For the text-containing cell, return its midpoint in (x, y) coordinate format. 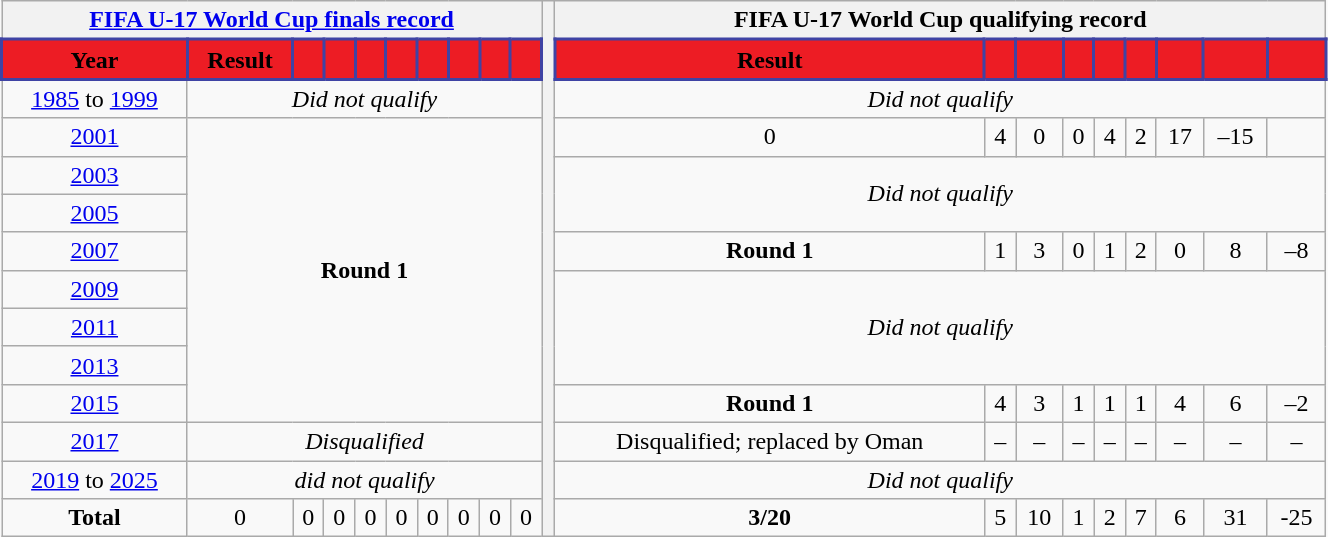
2011 (95, 327)
FIFA U-17 World Cup qualifying record (940, 20)
7 (1140, 518)
2009 (95, 289)
2019 to 2025 (95, 479)
–8 (1296, 251)
Disqualified (364, 441)
2005 (95, 213)
–15 (1236, 137)
2003 (95, 175)
10 (1040, 518)
3/20 (770, 518)
Total (95, 518)
2001 (95, 137)
1985 to 1999 (95, 98)
Disqualified; replaced by Oman (770, 441)
FIFA U-17 World Cup finals record (272, 20)
5 (1000, 518)
2017 (95, 441)
-25 (1296, 518)
8 (1236, 251)
2007 (95, 251)
–2 (1296, 403)
Year (95, 60)
17 (1180, 137)
2015 (95, 403)
2013 (95, 365)
did not qualify (364, 479)
31 (1236, 518)
